Find where the given text appears and provide that cell's center as (x, y) coordinate. 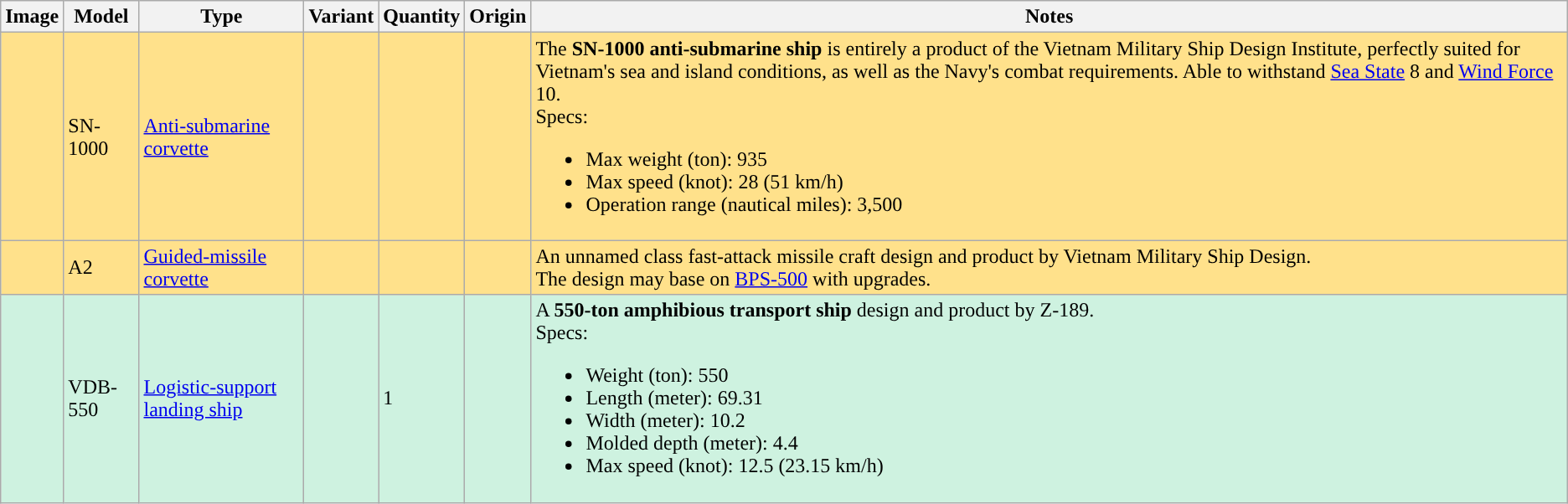
Model (101, 17)
Quantity (422, 17)
A2 (101, 268)
Anti-submarine corvette (221, 136)
1 (422, 399)
Guided-missile corvette (221, 268)
An unnamed class fast-attack missile craft design and product by Vietnam Military Ship Design.The design may base on BPS-500 with upgrades. (1049, 268)
Origin (498, 17)
Type (221, 17)
Logistic-support landing ship (221, 399)
SN-1000 (101, 136)
Notes (1049, 17)
Variant (342, 17)
VDB-550 (101, 399)
Image (32, 17)
